Output the [X, Y] coordinate of the center of the cell containing the given text.  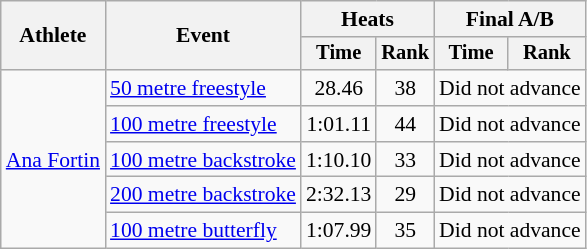
200 metre backstroke [203, 195]
35 [405, 231]
100 metre freestyle [203, 124]
Ana Fortin [53, 159]
1:01.11 [338, 124]
44 [405, 124]
Event [203, 36]
Heats [368, 19]
33 [405, 160]
29 [405, 195]
2:32.13 [338, 195]
28.46 [338, 88]
1:10.10 [338, 160]
Final A/B [510, 19]
Athlete [53, 36]
1:07.99 [338, 231]
38 [405, 88]
50 metre freestyle [203, 88]
100 metre backstroke [203, 160]
100 metre butterfly [203, 231]
